Search for the cell housing the specified text and yield its [x, y] center coordinate. 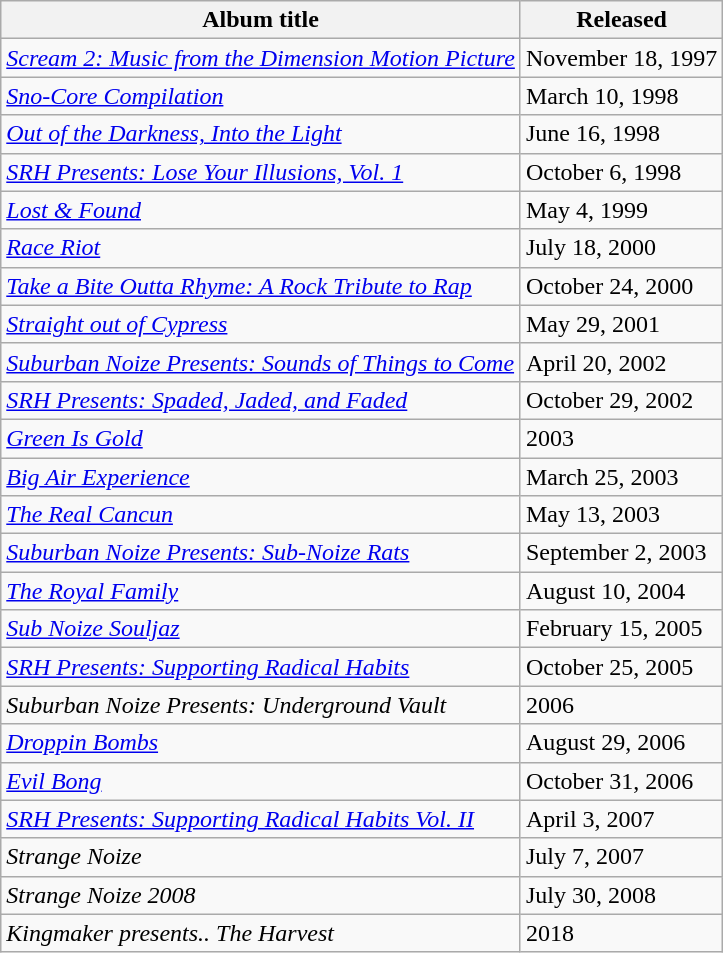
SRH Presents: Supporting Radical Habits [261, 667]
Droppin Bombs [261, 743]
2018 [621, 933]
2003 [621, 438]
August 29, 2006 [621, 743]
September 2, 2003 [621, 553]
May 13, 2003 [621, 515]
June 16, 1998 [621, 134]
August 10, 2004 [621, 591]
Suburban Noize Presents: Sounds of Things to Come [261, 362]
March 25, 2003 [621, 477]
Released [621, 20]
The Real Cancun [261, 515]
May 29, 2001 [621, 324]
SRH Presents: Lose Your Illusions, Vol. 1 [261, 172]
February 15, 2005 [621, 629]
Lost & Found [261, 210]
2006 [621, 705]
Suburban Noize Presents: Underground Vault [261, 705]
Sub Noize Souljaz [261, 629]
Strange Noize [261, 857]
Kingmaker presents.. The Harvest [261, 933]
May 4, 1999 [621, 210]
SRH Presents: Spaded, Jaded, and Faded [261, 400]
Straight out of Cypress [261, 324]
Album title [261, 20]
July 18, 2000 [621, 248]
March 10, 1998 [621, 96]
October 6, 1998 [621, 172]
Out of the Darkness, Into the Light [261, 134]
October 24, 2000 [621, 286]
April 3, 2007 [621, 819]
Scream 2: Music from the Dimension Motion Picture [261, 58]
April 20, 2002 [621, 362]
July 30, 2008 [621, 895]
Sno-Core Compilation [261, 96]
Evil Bong [261, 781]
Suburban Noize Presents: Sub-Noize Rats [261, 553]
October 25, 2005 [621, 667]
The Royal Family [261, 591]
Strange Noize 2008 [261, 895]
Big Air Experience [261, 477]
Green Is Gold [261, 438]
Take a Bite Outta Rhyme: A Rock Tribute to Rap [261, 286]
July 7, 2007 [621, 857]
SRH Presents: Supporting Radical Habits Vol. II [261, 819]
October 29, 2002 [621, 400]
November 18, 1997 [621, 58]
October 31, 2006 [621, 781]
Race Riot [261, 248]
